Provide the [X, Y] coordinate of the cell's center where the given text is located.  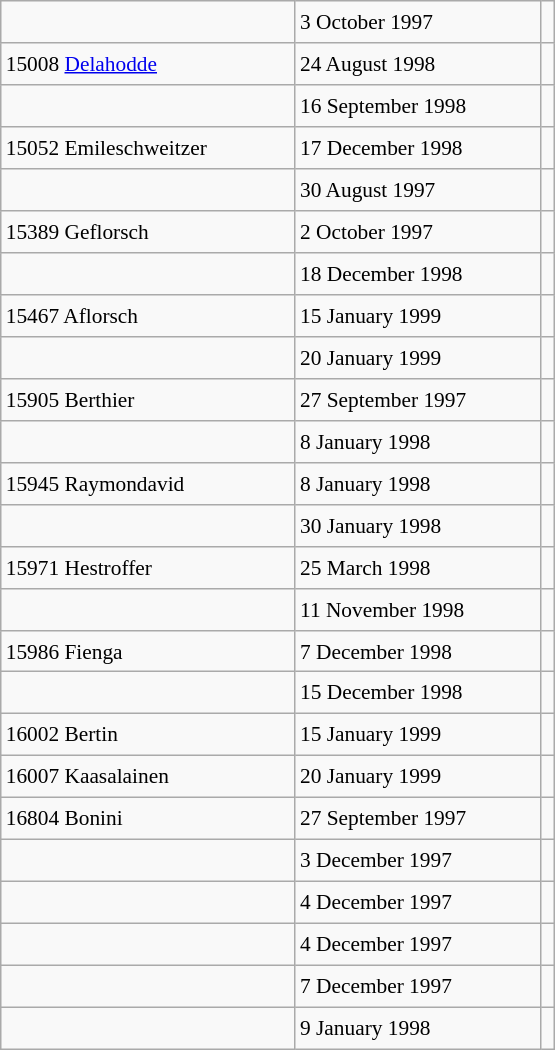
7 December 1998 [418, 651]
3 December 1997 [418, 861]
7 December 1997 [418, 986]
17 December 1998 [418, 148]
16 September 1998 [418, 106]
15945 Raymondavid [148, 483]
24 August 1998 [418, 64]
18 December 1998 [418, 274]
15905 Berthier [148, 399]
15389 Geflorsch [148, 232]
3 October 1997 [418, 22]
16002 Bertin [148, 735]
15986 Fienga [148, 651]
30 January 1998 [418, 525]
15 December 1998 [418, 693]
2 October 1997 [418, 232]
16007 Kaasalainen [148, 777]
30 August 1997 [418, 190]
15008 Delahodde [148, 64]
11 November 1998 [418, 609]
9 January 1998 [418, 1028]
16804 Bonini [148, 819]
15971 Hestroffer [148, 567]
15467 Aflorsch [148, 316]
15052 Emileschweitzer [148, 148]
25 March 1998 [418, 567]
